From the cell containing the given text, extract its center point as [x, y] coordinate. 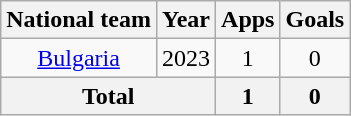
Apps [248, 20]
Bulgaria [79, 58]
Year [186, 20]
National team [79, 20]
Goals [315, 20]
Total [108, 96]
2023 [186, 58]
